Capture the cell that displays the provided text and extract its [X, Y] central coordinate. 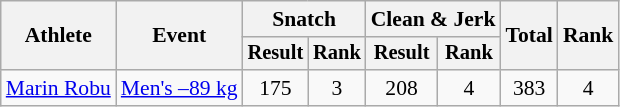
Men's –89 kg [180, 88]
Total [530, 36]
Clean & Jerk [434, 19]
383 [530, 88]
Marin Robu [58, 88]
Snatch [304, 19]
Athlete [58, 36]
208 [402, 88]
175 [276, 88]
3 [337, 88]
Event [180, 36]
